Pinpoint the cell where the given text exists, returning its [x, y] midpoint coordinate. 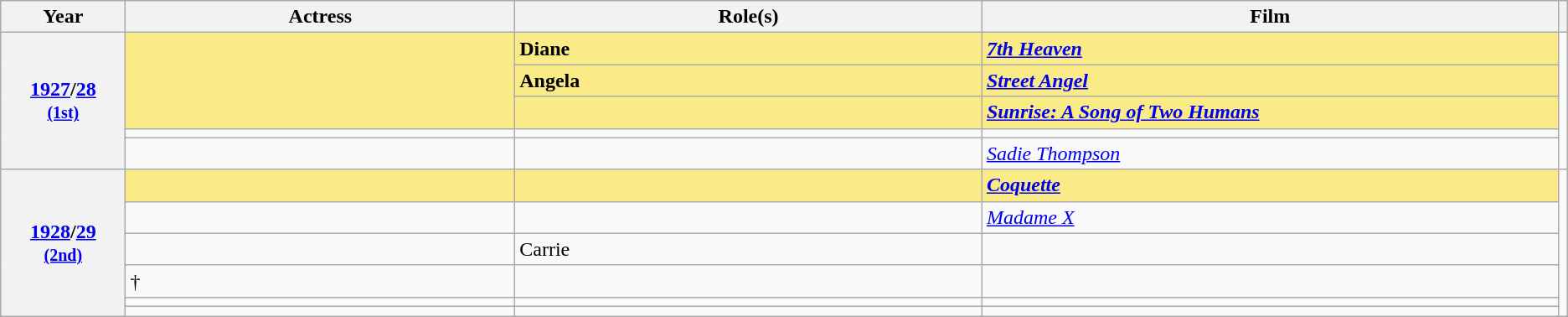
Angela [749, 81]
† [320, 281]
Sadie Thompson [1270, 153]
Role(s) [749, 17]
7th Heaven [1270, 49]
Film [1270, 17]
Diane [749, 49]
Actress [320, 17]
1928/29(2nd) [64, 242]
1927/28(1st) [64, 101]
Sunrise: A Song of Two Humans [1270, 112]
Year [64, 17]
Carrie [749, 249]
Street Angel [1270, 81]
Madame X [1270, 217]
Coquette [1270, 185]
